Provide the [x, y] coordinate of the cell's center where the given text is located.  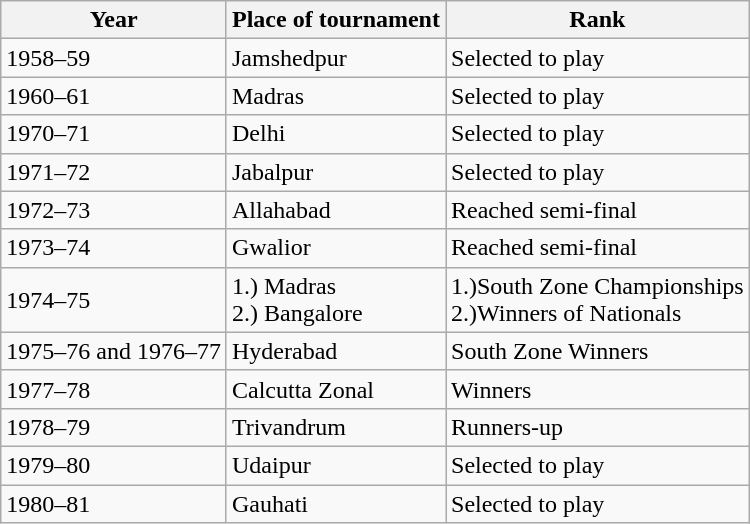
1979–80 [114, 465]
Rank [598, 20]
Winners [598, 389]
Gauhati [336, 503]
Place of tournament [336, 20]
1.)South Zone Championships2.)Winners of Nationals [598, 300]
Hyderabad [336, 351]
South Zone Winners [598, 351]
Year [114, 20]
1958–59 [114, 58]
1978–79 [114, 427]
1972–73 [114, 210]
Madras [336, 96]
1971–72 [114, 172]
Udaipur [336, 465]
Calcutta Zonal [336, 389]
1975–76 and 1976–77 [114, 351]
Trivandrum [336, 427]
Jabalpur [336, 172]
1970–71 [114, 134]
Runners-up [598, 427]
1960–61 [114, 96]
Allahabad [336, 210]
Gwalior [336, 248]
1.) Madras2.) Bangalore [336, 300]
1977–78 [114, 389]
1974–75 [114, 300]
Jamshedpur [336, 58]
1980–81 [114, 503]
1973–74 [114, 248]
Delhi [336, 134]
